Scan for the cell matching the given text and deliver its [X, Y] coordinate at center. 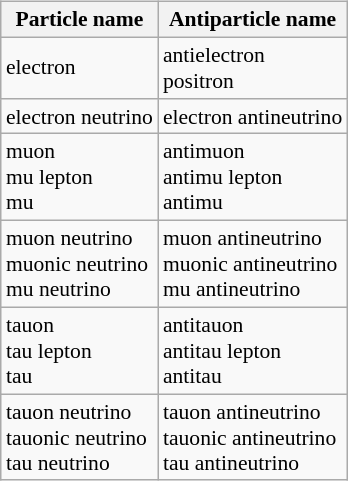
muonmu leptonmu [80, 178]
antitauonantitau leptonantitau [252, 350]
muon neutrinomuonic neutrinomu neutrino [80, 264]
antielectronpositron [252, 68]
tauontau leptontau [80, 350]
tauon antineutrinotauonic antineutrinotau antineutrino [252, 438]
Antiparticle name [252, 20]
electron antineutrino [252, 116]
muon antineutrinomuonic antineutrinomu antineutrino [252, 264]
tauon neutrinotauonic neutrino tau neutrino [80, 438]
electron [80, 68]
electron neutrino [80, 116]
antimuonantimu leptonantimu [252, 178]
Particle name [80, 20]
